For the text-containing cell, return its midpoint in (X, Y) coordinate format. 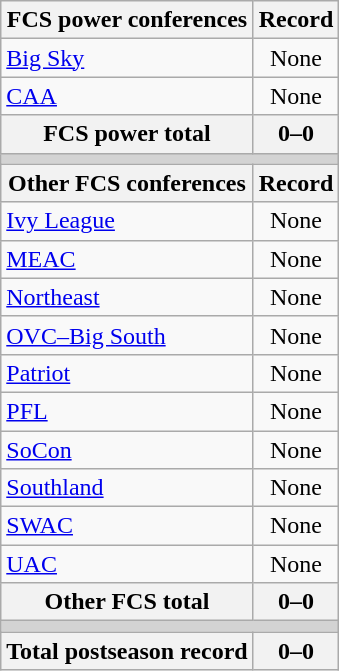
Other FCS conferences (127, 183)
Big Sky (127, 58)
Patriot (127, 373)
OVC–Big South (127, 335)
FCS power total (127, 134)
Other FCS total (127, 602)
Ivy League (127, 221)
CAA (127, 96)
MEAC (127, 259)
SoCon (127, 449)
SWAC (127, 526)
Northeast (127, 297)
Total postseason record (127, 651)
UAC (127, 564)
PFL (127, 411)
FCS power conferences (127, 20)
Southland (127, 488)
